Search for the cell housing the specified text and yield its [X, Y] center coordinate. 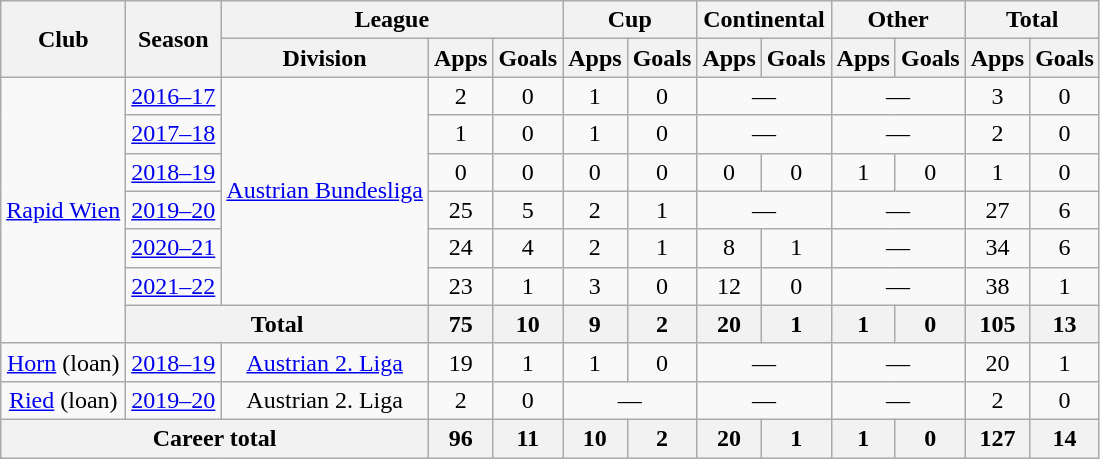
8 [729, 248]
24 [460, 248]
2020–21 [174, 248]
23 [460, 286]
75 [460, 324]
4 [528, 248]
9 [595, 324]
Continental [764, 20]
2017–18 [174, 134]
Horn (loan) [64, 362]
Club [64, 39]
19 [460, 362]
League [392, 20]
14 [1065, 438]
25 [460, 210]
5 [528, 210]
13 [1065, 324]
Rapid Wien [64, 210]
38 [997, 286]
127 [997, 438]
2016–17 [174, 96]
96 [460, 438]
2021–22 [174, 286]
Season [174, 39]
Cup [630, 20]
105 [997, 324]
Austrian Bundesliga [325, 191]
Career total [215, 438]
27 [997, 210]
11 [528, 438]
Division [325, 58]
34 [997, 248]
12 [729, 286]
Other [898, 20]
Ried (loan) [64, 400]
